Identify which cell holds the provided text, then report its (X, Y) central coordinate. 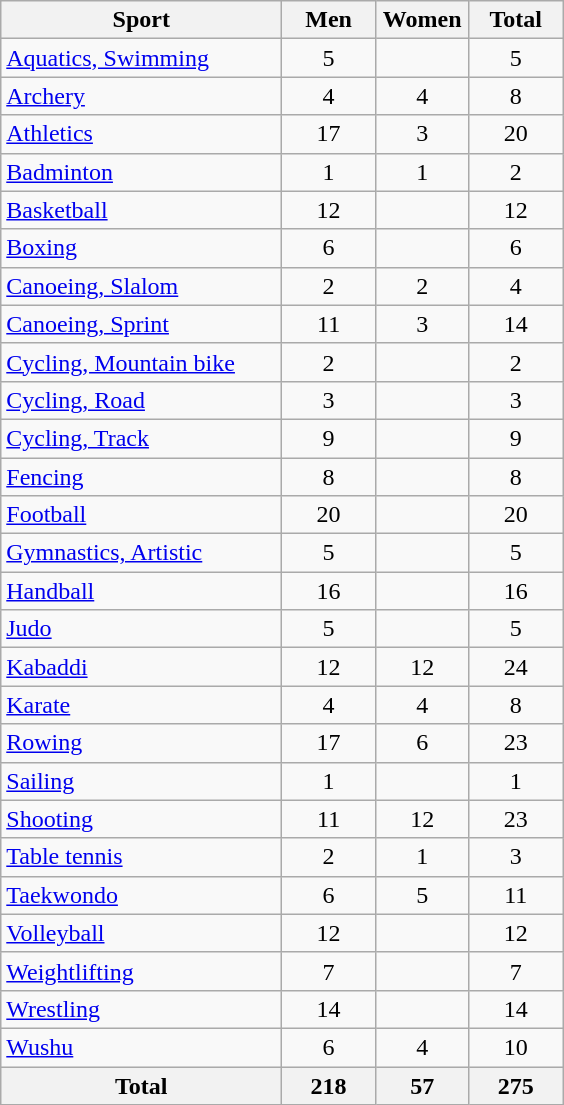
Basketball (142, 210)
Fencing (142, 477)
Athletics (142, 134)
Shooting (142, 819)
Canoeing, Sprint (142, 324)
Taekwondo (142, 895)
Men (329, 20)
Badminton (142, 172)
218 (329, 1085)
Canoeing, Slalom (142, 286)
57 (422, 1085)
Archery (142, 96)
Aquatics, Swimming (142, 58)
Judo (142, 629)
Cycling, Track (142, 438)
Handball (142, 591)
24 (516, 667)
Boxing (142, 248)
Women (422, 20)
Cycling, Road (142, 400)
Sailing (142, 781)
Table tennis (142, 857)
275 (516, 1085)
Gymnastics, Artistic (142, 553)
Football (142, 515)
Weightlifting (142, 971)
Kabaddi (142, 667)
Rowing (142, 743)
Sport (142, 20)
Wushu (142, 1047)
Wrestling (142, 1009)
Volleyball (142, 933)
Cycling, Mountain bike (142, 362)
10 (516, 1047)
Karate (142, 705)
